Identify which cell holds the provided text, then report its [X, Y] central coordinate. 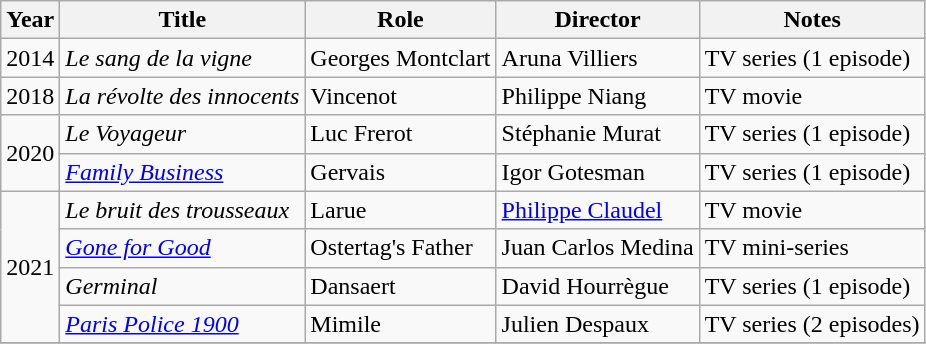
Vincenot [400, 96]
Julien Despaux [598, 324]
Le Voyageur [182, 134]
Igor Gotesman [598, 172]
Aruna Villiers [598, 58]
Family Business [182, 172]
Mimile [400, 324]
Larue [400, 210]
TV series (2 episodes) [812, 324]
Luc Frerot [400, 134]
Gervais [400, 172]
Director [598, 20]
Le sang de la vigne [182, 58]
Title [182, 20]
Gone for Good [182, 248]
2014 [30, 58]
Paris Police 1900 [182, 324]
TV mini-series [812, 248]
2018 [30, 96]
Stéphanie Murat [598, 134]
Dansaert [400, 286]
Philippe Niang [598, 96]
Notes [812, 20]
Philippe Claudel [598, 210]
Juan Carlos Medina [598, 248]
Germinal [182, 286]
Georges Montclart [400, 58]
2021 [30, 267]
Ostertag's Father [400, 248]
Year [30, 20]
David Hourrègue [598, 286]
2020 [30, 153]
La révolte des innocents [182, 96]
Role [400, 20]
Le bruit des trousseaux [182, 210]
